From the cell containing the given text, extract its center point as [x, y] coordinate. 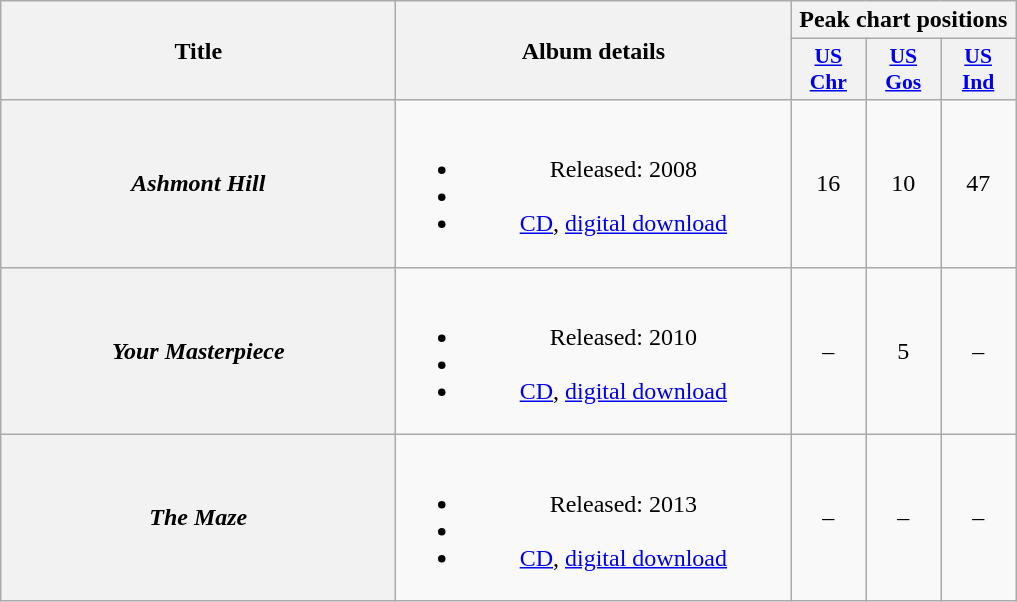
10 [904, 184]
Title [198, 50]
USInd [978, 70]
5 [904, 350]
Ashmont Hill [198, 184]
Released: 2013CD, digital download [594, 518]
Released: 2010CD, digital download [594, 350]
The Maze [198, 518]
16 [828, 184]
Album details [594, 50]
Your Masterpiece [198, 350]
Peak chart positions [904, 20]
Released: 2008CD, digital download [594, 184]
47 [978, 184]
USChr [828, 70]
USGos [904, 70]
